Output the (X, Y) coordinate of the center of the cell containing the given text.  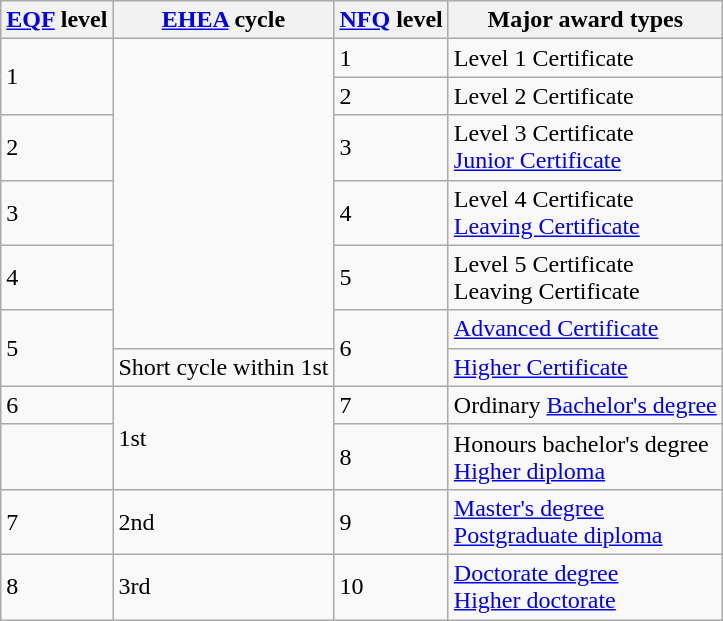
Advanced Certificate (585, 329)
3rd (224, 586)
Honours bachelor's degreeHigher diploma (585, 456)
9 (391, 522)
EQF level (57, 20)
EHEA cycle (224, 20)
Higher Certificate (585, 367)
Level 1 Certificate (585, 58)
Level 2 Certificate (585, 96)
Short cycle within 1st (224, 367)
10 (391, 586)
Level 5 CertificateLeaving Certificate (585, 278)
Master's degreePostgraduate diploma (585, 522)
Level 4 CertificateLeaving Certificate (585, 212)
Doctorate degreeHigher doctorate (585, 586)
Major award types (585, 20)
1st (224, 438)
Level 3 CertificateJunior Certificate (585, 148)
Ordinary Bachelor's degree (585, 405)
NFQ level (391, 20)
2nd (224, 522)
